Provide the [X, Y] coordinate of the cell's center where the given text is located.  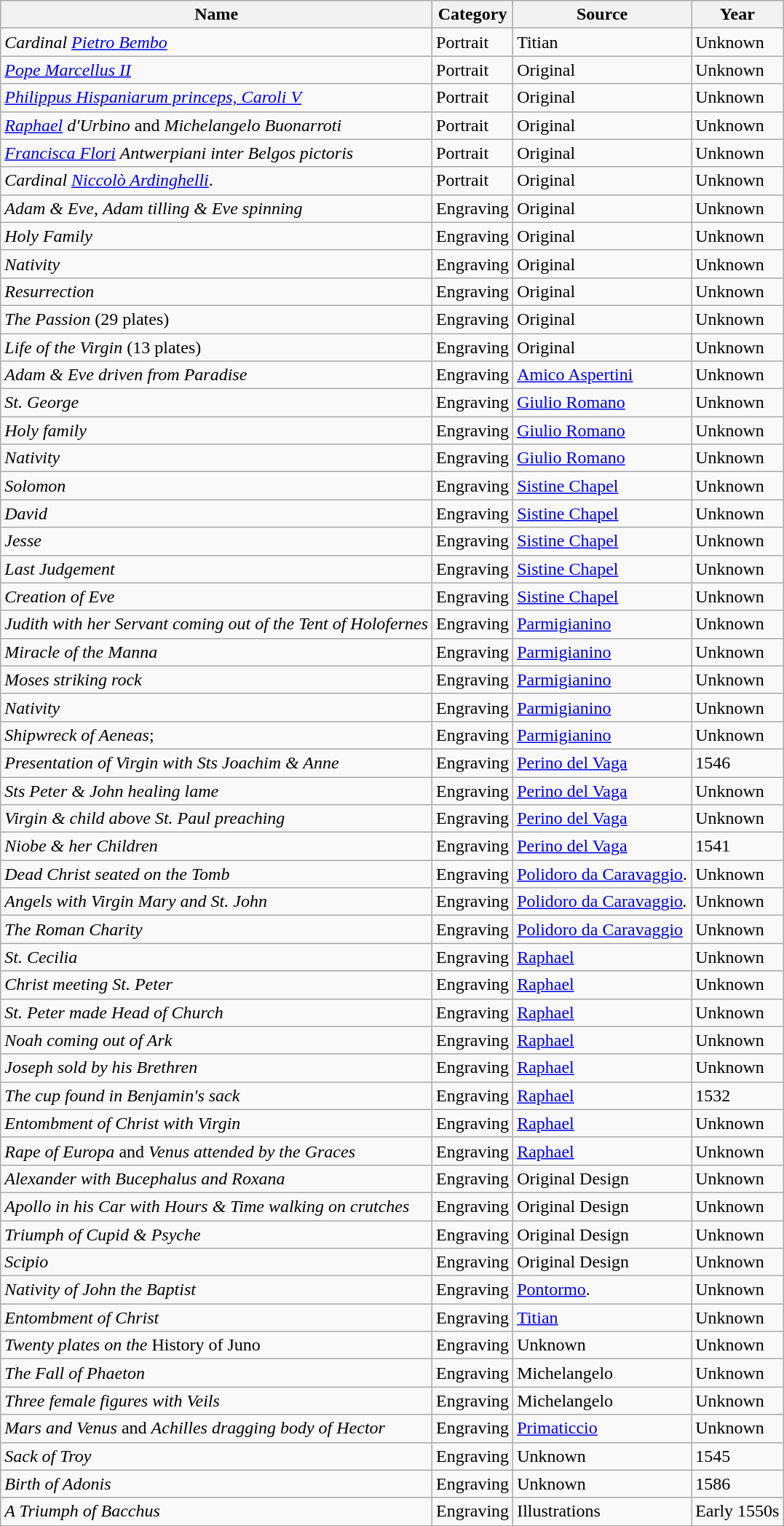
Three female figures with Veils [217, 1401]
Holy family [217, 430]
Triumph of Cupid & Psyche [217, 1235]
Entombment of Christ with Virgin [217, 1123]
Niobe & her Children [217, 846]
The Fall of Phaeton [217, 1373]
1541 [737, 846]
The cup found in Benjamin's sack [217, 1096]
Joseph sold by his Brethren [217, 1068]
Holy Family [217, 236]
Entombment of Christ [217, 1318]
Moses striking rock [217, 680]
Alexander with Bucephalus and Roxana [217, 1179]
Life of the Virgin (13 plates) [217, 347]
Raphael d'Urbino and Michelangelo Buonarroti [217, 125]
Rape of Europa and Venus attended by the Graces [217, 1151]
1532 [737, 1096]
Cardinal Pietro Bembo [217, 42]
Twenty plates on the History of Juno [217, 1345]
David [217, 514]
The Passion (29 plates) [217, 319]
Noah coming out of Ark [217, 1040]
Primaticcio [603, 1428]
Year [737, 15]
Birth of Adonis [217, 1484]
St. Cecilia [217, 957]
Polidoro da Caravaggio [603, 929]
Dead Christ seated on the Tomb [217, 874]
St. George [217, 403]
Christ meeting St. Peter [217, 985]
Last Judgement [217, 569]
Illustrations [603, 1511]
Sts Peter & John healing lame [217, 790]
Nativity of John the Baptist [217, 1290]
Amico Aspertini [603, 375]
Source [603, 15]
Cardinal Niccolò Ardinghelli. [217, 181]
1546 [737, 763]
Mars and Venus and Achilles dragging body of Hector [217, 1428]
Pope Marcellus II [217, 70]
Adam & Eve, Adam tilling & Eve spinning [217, 208]
Name [217, 15]
Angels with Virgin Mary and St. John [217, 902]
Virgin & child above St. Paul preaching [217, 819]
Sack of Troy [217, 1456]
Early 1550s [737, 1511]
1545 [737, 1456]
Category [473, 15]
Presentation of Virgin with Sts Joachim & Anne [217, 763]
Creation of Eve [217, 597]
Scipio [217, 1262]
Jesse [217, 541]
Philippus Hispaniarum princeps, Caroli V [217, 98]
Miracle of the Manna [217, 652]
Resurrection [217, 291]
1586 [737, 1484]
Shipwreck of Aeneas; [217, 735]
Apollo in his Car with Hours & Time walking on crutches [217, 1206]
The Roman Charity [217, 929]
St. Peter made Head of Church [217, 1012]
Francisca Flori Antwerpiani inter Belgos pictoris [217, 153]
Judith with her Servant coming out of the Tent of Holofernes [217, 624]
Solomon [217, 486]
Pontormo. [603, 1290]
Adam & Eve driven from Paradise [217, 375]
A Triumph of Bacchus [217, 1511]
